Locate the cell with the specified text and output its (X, Y) center coordinate. 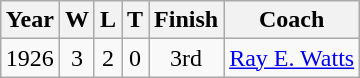
0 (136, 58)
Year (30, 20)
L (108, 20)
T (136, 20)
3rd (186, 58)
2 (108, 58)
3 (76, 58)
Finish (186, 20)
1926 (30, 58)
W (76, 20)
Coach (292, 20)
Ray E. Watts (292, 58)
